Locate the cell with the specified text and output its [X, Y] center coordinate. 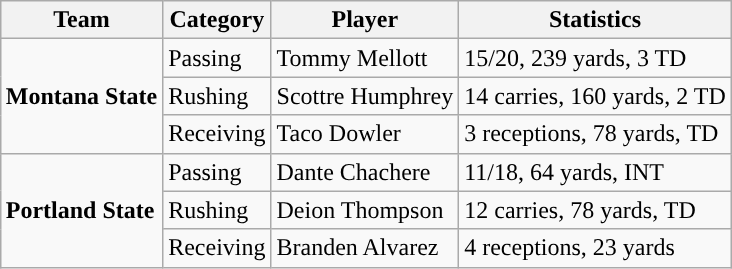
15/20, 239 yards, 3 TD [596, 58]
12 carries, 78 yards, TD [596, 210]
Player [365, 20]
14 carries, 160 yards, 2 TD [596, 96]
Scottre Humphrey [365, 96]
Portland State [81, 210]
Deion Thompson [365, 210]
3 receptions, 78 yards, TD [596, 134]
Dante Chachere [365, 172]
Team [81, 20]
Tommy Mellott [365, 58]
4 receptions, 23 yards [596, 248]
Taco Dowler [365, 134]
Statistics [596, 20]
Category [217, 20]
Montana State [81, 96]
Branden Alvarez [365, 248]
11/18, 64 yards, INT [596, 172]
